Output the (X, Y) coordinate of the center of the cell containing the given text.  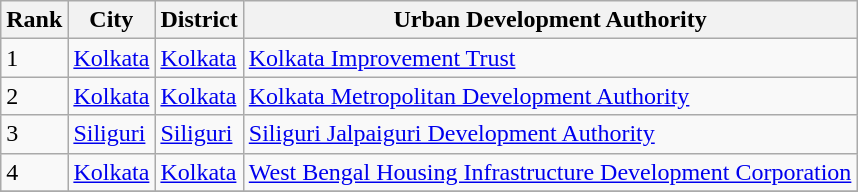
4 (34, 172)
3 (34, 134)
Rank (34, 20)
Urban Development Authority (550, 20)
Siliguri Jalpaiguri Development Authority (550, 134)
1 (34, 58)
West Bengal Housing Infrastructure Development Corporation (550, 172)
Kolkata Metropolitan Development Authority (550, 96)
Kolkata Improvement Trust (550, 58)
2 (34, 96)
City (112, 20)
District (199, 20)
